From the cell containing the given text, extract its center point as (X, Y) coordinate. 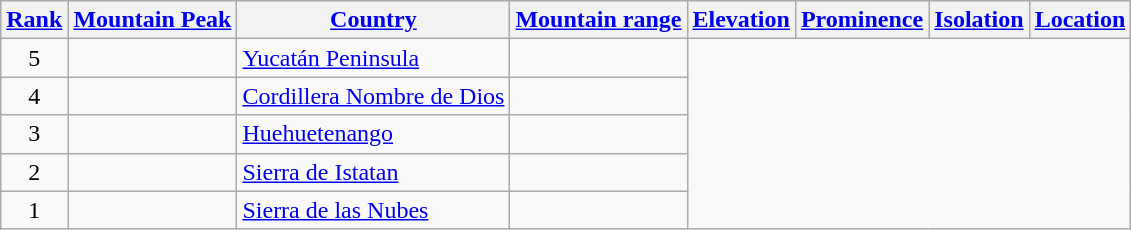
Yucatán Peninsula (374, 58)
2 (34, 172)
Cordillera Nombre de Dios (374, 96)
5 (34, 58)
Rank (34, 20)
Prominence (862, 20)
Mountain range (598, 20)
Location (1080, 20)
Huehuetenango (374, 134)
Sierra de Istatan (374, 172)
Country (374, 20)
1 (34, 210)
4 (34, 96)
Sierra de las Nubes (374, 210)
Isolation (979, 20)
Elevation (741, 20)
Mountain Peak (152, 20)
3 (34, 134)
